From the cell containing the given text, extract its center point as (x, y) coordinate. 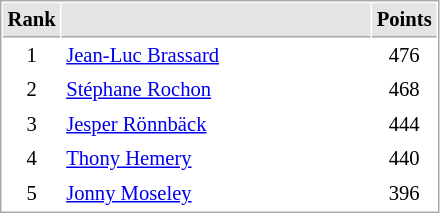
444 (404, 124)
Jonny Moseley (216, 194)
2 (32, 90)
5 (32, 194)
Rank (32, 20)
Jesper Rönnbäck (216, 124)
1 (32, 56)
Points (404, 20)
468 (404, 90)
3 (32, 124)
396 (404, 194)
440 (404, 158)
Thony Hemery (216, 158)
4 (32, 158)
Jean-Luc Brassard (216, 56)
Stéphane Rochon (216, 90)
476 (404, 56)
